Detect which cell encompasses the target text, then output its (X, Y) center coordinate. 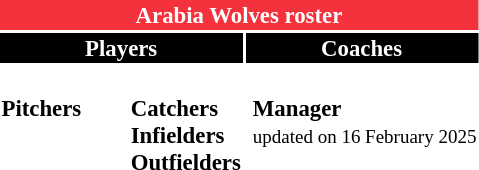
Coaches (362, 48)
Arabia Wolves roster (239, 15)
Players (121, 48)
